Find where the given text appears and provide that cell's center as (X, Y) coordinate. 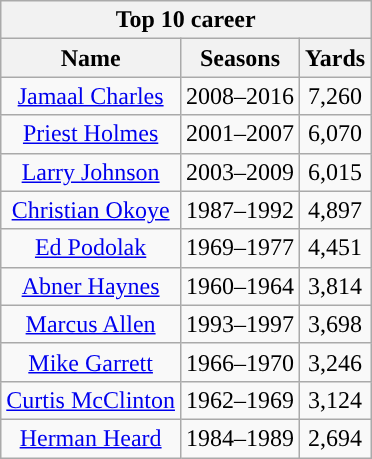
6,070 (336, 134)
Top 10 career (186, 20)
1969–1977 (240, 248)
Ed Podolak (91, 248)
4,451 (336, 248)
2008–2016 (240, 96)
Jamaal Charles (91, 96)
2003–2009 (240, 172)
Marcus Allen (91, 324)
Name (91, 58)
7,260 (336, 96)
3,814 (336, 286)
3,124 (336, 400)
3,246 (336, 362)
1993–1997 (240, 324)
Yards (336, 58)
3,698 (336, 324)
Abner Haynes (91, 286)
Curtis McClinton (91, 400)
1962–1969 (240, 400)
Priest Holmes (91, 134)
1987–1992 (240, 210)
Herman Heard (91, 438)
1984–1989 (240, 438)
6,015 (336, 172)
1960–1964 (240, 286)
1966–1970 (240, 362)
Mike Garrett (91, 362)
Larry Johnson (91, 172)
Seasons (240, 58)
2001–2007 (240, 134)
Christian Okoye (91, 210)
2,694 (336, 438)
4,897 (336, 210)
